Find where the given text appears and provide that cell's center as (X, Y) coordinate. 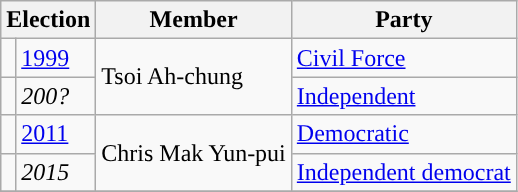
2015 (56, 172)
Party (404, 20)
Democratic (404, 134)
Member (194, 20)
Independent democrat (404, 172)
2011 (56, 134)
1999 (56, 58)
Tsoi Ah-chung (194, 77)
200? (56, 96)
Election (48, 20)
Civil Force (404, 58)
Independent (404, 96)
Chris Mak Yun-pui (194, 153)
